Return (X, Y) of the center of cell containing provided text 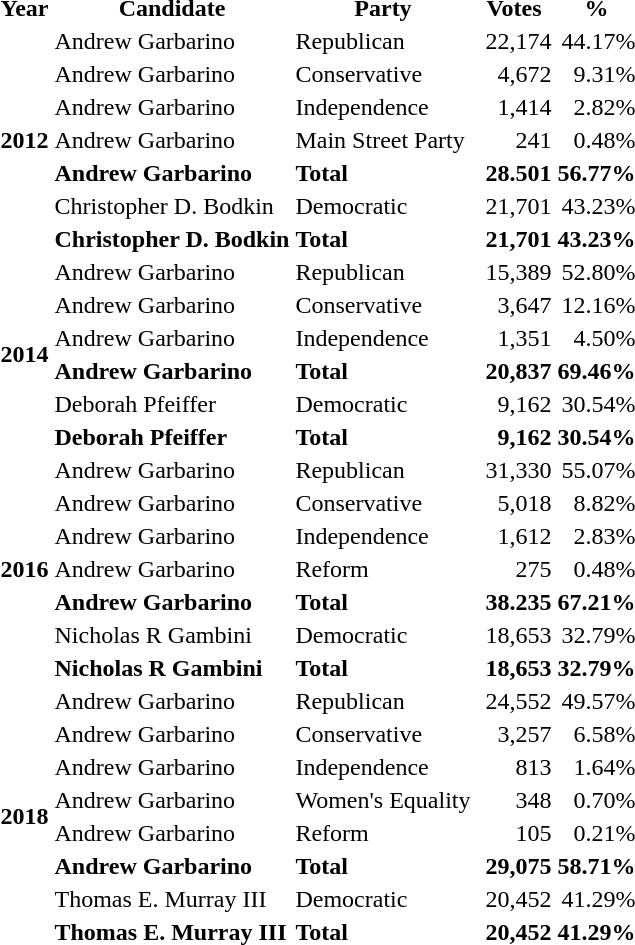
1,612 (514, 536)
15,389 (514, 272)
105 (514, 833)
Thomas E. Murray III (172, 899)
348 (514, 800)
Main Street Party (383, 140)
241 (514, 140)
38.235 (514, 602)
22,174 (514, 41)
3,257 (514, 734)
24,552 (514, 701)
20,452 (514, 899)
28.501 (514, 173)
4,672 (514, 74)
20,837 (514, 371)
3,647 (514, 305)
275 (514, 569)
5,018 (514, 503)
31,330 (514, 470)
1,351 (514, 338)
29,075 (514, 866)
Women's Equality (383, 800)
813 (514, 767)
1,414 (514, 107)
